Capture the cell that displays the provided text and extract its [x, y] central coordinate. 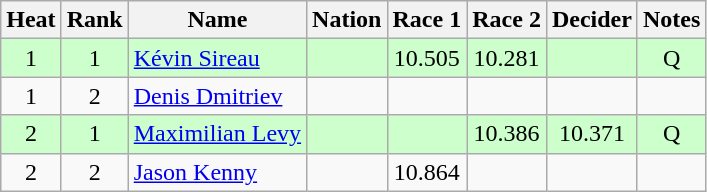
Rank [94, 20]
10.505 [427, 58]
10.386 [507, 134]
Heat [31, 20]
Maximilian Levy [217, 134]
10.281 [507, 58]
10.864 [427, 172]
Name [217, 20]
Jason Kenny [217, 172]
Denis Dmitriev [217, 96]
Race 1 [427, 20]
Kévin Sireau [217, 58]
Race 2 [507, 20]
Nation [347, 20]
Notes [671, 20]
10.371 [592, 134]
Decider [592, 20]
